Find where the given text appears and provide that cell's center as (x, y) coordinate. 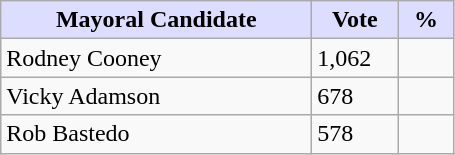
678 (355, 96)
Vicky Adamson (156, 96)
% (426, 20)
Mayoral Candidate (156, 20)
578 (355, 134)
Rob Bastedo (156, 134)
Rodney Cooney (156, 58)
Vote (355, 20)
1,062 (355, 58)
